Return (x, y) of the center of cell containing provided text 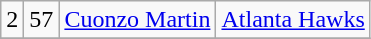
2 (12, 20)
57 (42, 20)
Cuonzo Martin (138, 20)
Atlanta Hawks (293, 20)
